Scan for the cell matching the given text and deliver its (X, Y) coordinate at center. 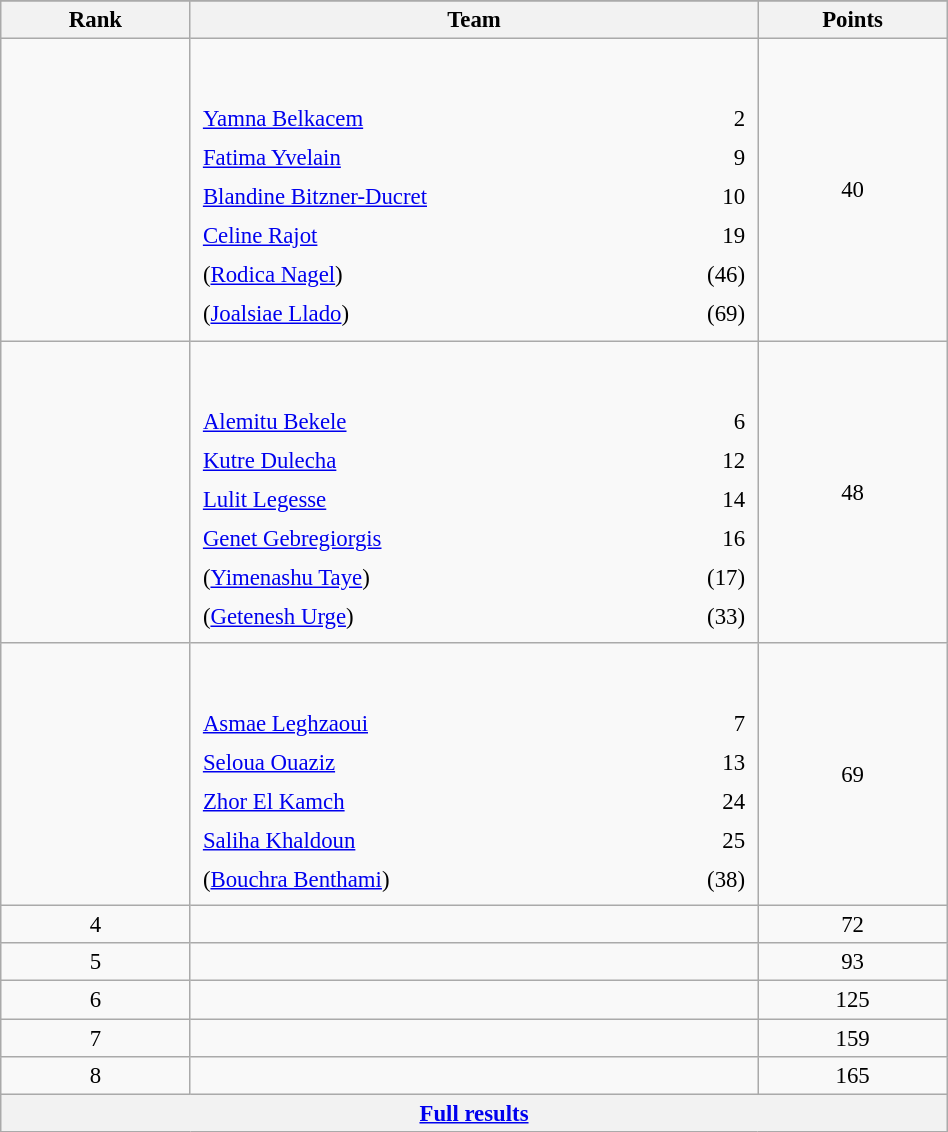
69 (852, 774)
Seloua Ouaziz (419, 762)
Rank (96, 20)
(17) (695, 577)
(38) (696, 880)
8 (96, 1075)
Genet Gebregiorgis (417, 538)
Zhor El Kamch (419, 801)
40 (852, 190)
Fatima Yvelain (426, 158)
4 (96, 925)
13 (696, 762)
25 (696, 840)
(Yimenashu Taye) (417, 577)
125 (852, 1000)
Yamna Belkacem (426, 119)
10 (704, 197)
Alemitu Bekele 6 Kutre Dulecha 12 Lulit Legesse 14 Genet Gebregiorgis 16 (Yimenashu Taye) (17) (Getenesh Urge) (33) (474, 492)
159 (852, 1038)
Blandine Bitzner-Ducret (426, 197)
16 (695, 538)
Saliha Khaldoun (419, 840)
165 (852, 1075)
12 (695, 460)
Asmae Leghzaoui 7 Seloua Ouaziz 13 Zhor El Kamch 24 Saliha Khaldoun 25 (Bouchra Benthami) (38) (474, 774)
(46) (704, 275)
5 (96, 963)
(Joalsiae Llado) (426, 314)
(69) (704, 314)
Yamna Belkacem 2 Fatima Yvelain 9 Blandine Bitzner-Ducret 10 Celine Rajot 19 (Rodica Nagel) (46) (Joalsiae Llado) (69) (474, 190)
Alemitu Bekele (417, 421)
Points (852, 20)
Full results (474, 1113)
2 (704, 119)
(Getenesh Urge) (417, 616)
Kutre Dulecha (417, 460)
Lulit Legesse (417, 499)
72 (852, 925)
19 (704, 236)
9 (704, 158)
(Bouchra Benthami) (419, 880)
Asmae Leghzaoui (419, 723)
48 (852, 492)
24 (696, 801)
14 (695, 499)
93 (852, 963)
(33) (695, 616)
Team (474, 20)
(Rodica Nagel) (426, 275)
Celine Rajot (426, 236)
